Identify which cell holds the provided text, then report its (X, Y) central coordinate. 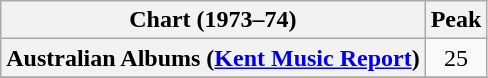
25 (456, 58)
Peak (456, 20)
Chart (1973–74) (213, 20)
Australian Albums (Kent Music Report) (213, 58)
